For the text-containing cell, return its midpoint in [X, Y] coordinate format. 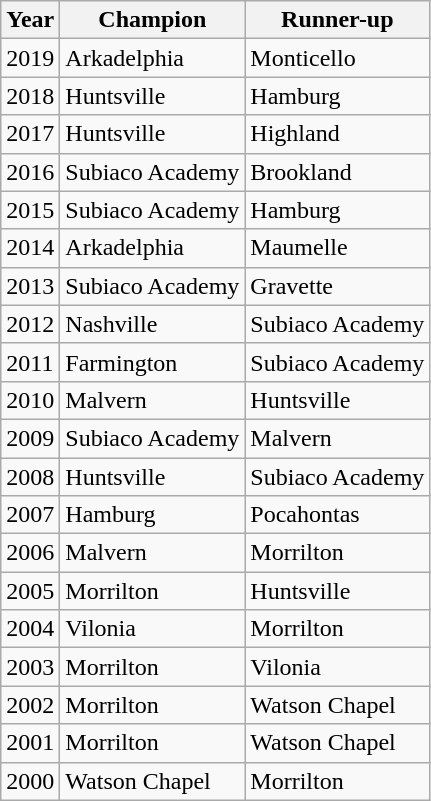
2006 [30, 553]
Gravette [338, 286]
2013 [30, 286]
2010 [30, 400]
2003 [30, 667]
2016 [30, 172]
Farmington [152, 362]
2000 [30, 781]
2004 [30, 629]
2014 [30, 248]
2012 [30, 324]
Highland [338, 134]
2001 [30, 743]
2008 [30, 477]
2009 [30, 438]
Brookland [338, 172]
Pocahontas [338, 515]
2015 [30, 210]
2002 [30, 705]
Monticello [338, 58]
2011 [30, 362]
Champion [152, 20]
Maumelle [338, 248]
2007 [30, 515]
Runner-up [338, 20]
2017 [30, 134]
2005 [30, 591]
2019 [30, 58]
2018 [30, 96]
Year [30, 20]
Nashville [152, 324]
